Find where the given text appears and provide that cell's center as [X, Y] coordinate. 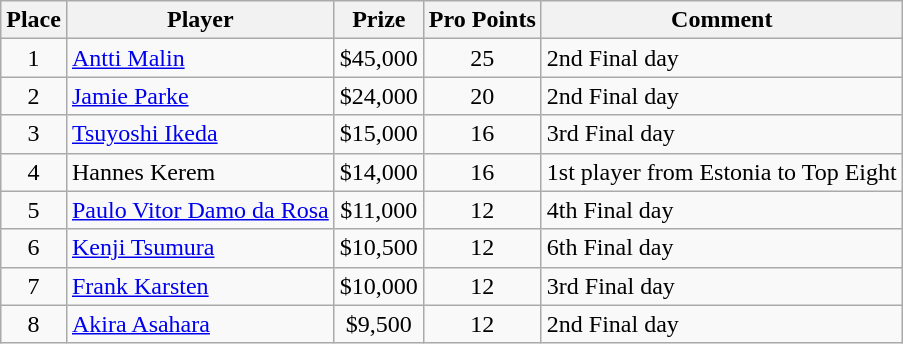
25 [482, 58]
Antti Malin [200, 58]
20 [482, 96]
8 [34, 324]
$15,000 [378, 134]
Jamie Parke [200, 96]
3 [34, 134]
Pro Points [482, 20]
Kenji Tsumura [200, 248]
Frank Karsten [200, 286]
$10,500 [378, 248]
$11,000 [378, 210]
6 [34, 248]
Hannes Kerem [200, 172]
Tsuyoshi Ikeda [200, 134]
Prize [378, 20]
$9,500 [378, 324]
Place [34, 20]
Akira Asahara [200, 324]
2 [34, 96]
4th Final day [722, 210]
1st player from Estonia to Top Eight [722, 172]
Paulo Vitor Damo da Rosa [200, 210]
Player [200, 20]
4 [34, 172]
1 [34, 58]
$14,000 [378, 172]
$24,000 [378, 96]
6th Final day [722, 248]
$45,000 [378, 58]
7 [34, 286]
$10,000 [378, 286]
5 [34, 210]
Comment [722, 20]
